Detect which cell encompasses the target text, then output its [x, y] center coordinate. 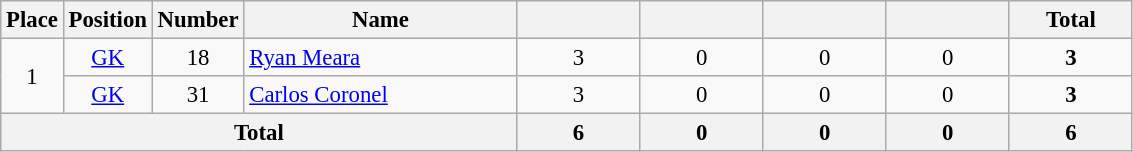
Position [108, 20]
31 [198, 95]
Number [198, 20]
Place [32, 20]
1 [32, 76]
Carlos Coronel [380, 95]
Name [380, 20]
Ryan Meara [380, 58]
18 [198, 58]
